Find where the given text appears and provide that cell's center as [x, y] coordinate. 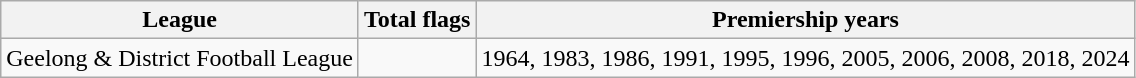
Premiership years [806, 20]
Geelong & District Football League [180, 58]
Total flags [417, 20]
League [180, 20]
1964, 1983, 1986, 1991, 1995, 1996, 2005, 2006, 2008, 2018, 2024 [806, 58]
